Output the (x, y) coordinate of the center of the cell containing the given text.  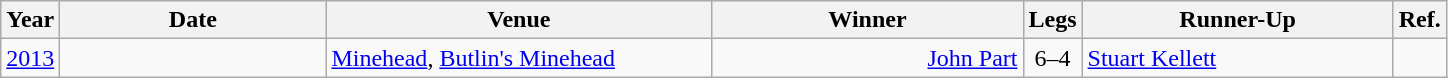
Winner (868, 20)
Ref. (1420, 20)
Minehead, Butlin's Minehead (519, 58)
2013 (30, 58)
Runner-Up (1238, 20)
Stuart Kellett (1238, 58)
Venue (519, 20)
Year (30, 20)
John Part (868, 58)
Date (193, 20)
Legs (1052, 20)
6–4 (1052, 58)
